Scan for the cell matching the given text and deliver its [x, y] coordinate at center. 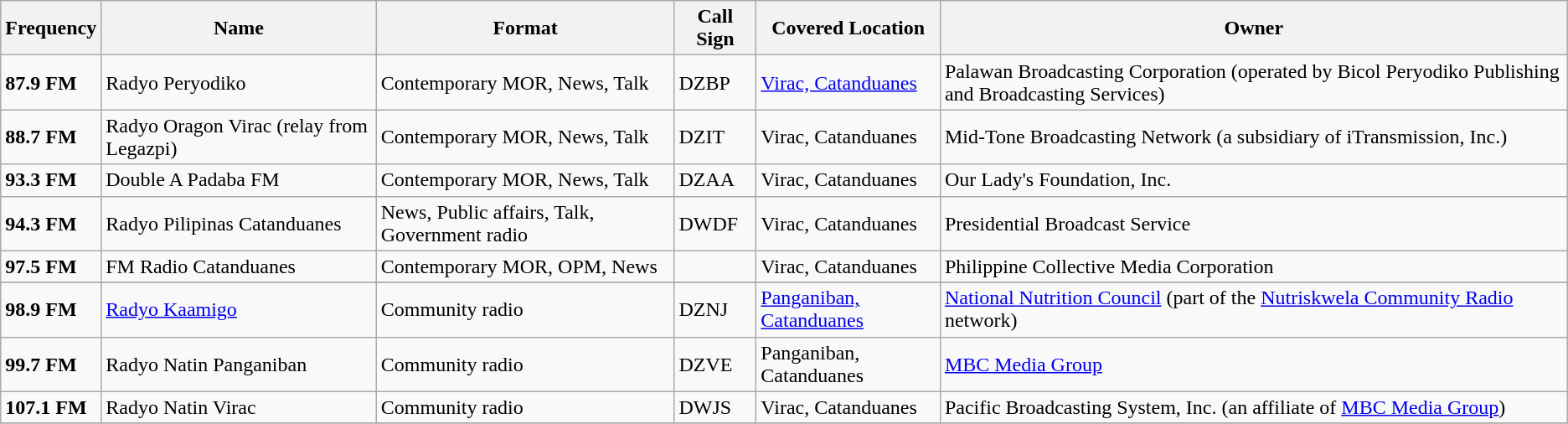
MBC Media Group [1253, 364]
Radyo Peryodiko [240, 82]
DZBP [715, 82]
Philippine Collective Media Corporation [1253, 266]
Format [525, 28]
87.9 FM [51, 82]
DZAA [715, 180]
DWJS [715, 407]
Owner [1253, 28]
Covered Location [848, 28]
Our Lady's Foundation, Inc. [1253, 180]
DZIT [715, 137]
Palawan Broadcasting Corporation (operated by Bicol Peryodiko Publishing and Broadcasting Services) [1253, 82]
DZVE [715, 364]
Double A Padaba FM [240, 180]
Radyo Natin Panganiban [240, 364]
88.7 FM [51, 137]
Pacific Broadcasting System, Inc. (an affiliate of MBC Media Group) [1253, 407]
94.3 FM [51, 223]
97.5 FM [51, 266]
99.7 FM [51, 364]
FM Radio Catanduanes [240, 266]
Radyo Kaamigo [240, 310]
Mid-Tone Broadcasting Network (a subsidiary of iTransmission, Inc.) [1253, 137]
DZNJ [715, 310]
107.1 FM [51, 407]
DWDF [715, 223]
Contemporary MOR, OPM, News [525, 266]
Radyo Natin Virac [240, 407]
Name [240, 28]
93.3 FM [51, 180]
Radyo Oragon Virac (relay from Legazpi) [240, 137]
98.9 FM [51, 310]
News, Public affairs, Talk, Government radio [525, 223]
Call Sign [715, 28]
Presidential Broadcast Service [1253, 223]
National Nutrition Council (part of the Nutriskwela Community Radio network) [1253, 310]
Frequency [51, 28]
Radyo Pilipinas Catanduanes [240, 223]
